Return the (x, y) coordinate for the center point of the cell that contains the specified text.  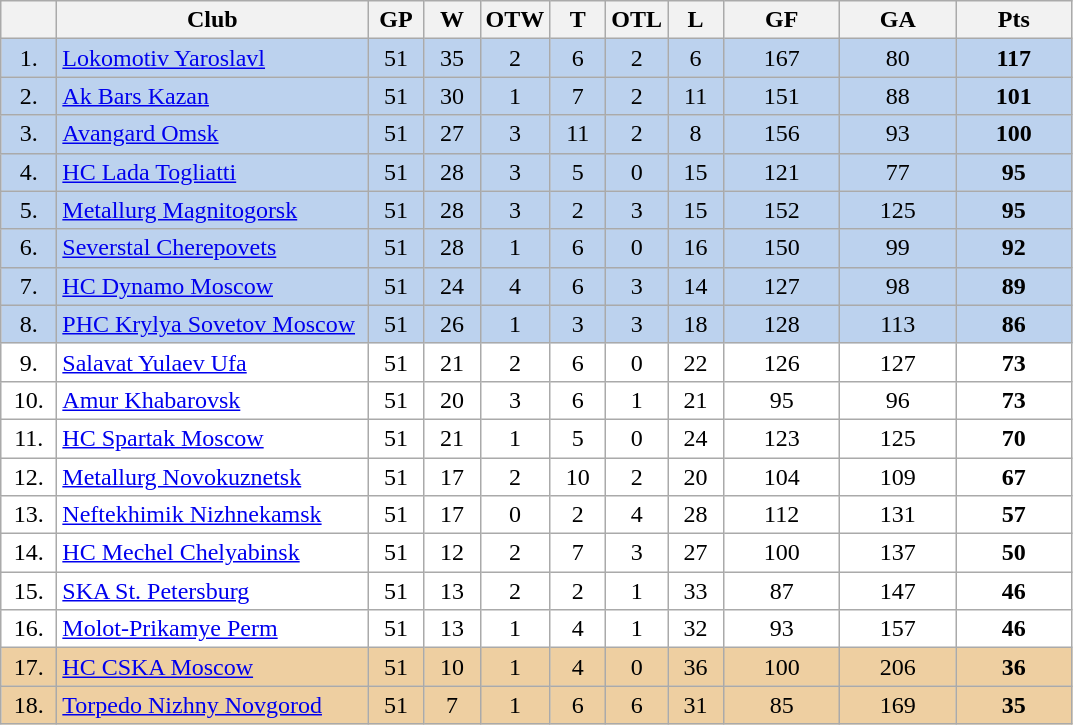
OTW (515, 20)
31 (696, 705)
Molot-Prikamye Perm (212, 629)
33 (696, 591)
32 (696, 629)
80 (898, 58)
OTL (637, 20)
109 (898, 477)
17. (29, 667)
128 (782, 324)
167 (782, 58)
13. (29, 515)
Ak Bars Kazan (212, 96)
30 (452, 96)
70 (1014, 438)
9. (29, 362)
T (578, 20)
86 (1014, 324)
126 (782, 362)
8 (696, 134)
L (696, 20)
Severstal Cherepovets (212, 248)
121 (782, 172)
15. (29, 591)
14 (696, 286)
101 (1014, 96)
99 (898, 248)
77 (898, 172)
6. (29, 248)
18 (696, 324)
157 (898, 629)
14. (29, 553)
HC Spartak Moscow (212, 438)
12. (29, 477)
85 (782, 705)
88 (898, 96)
112 (782, 515)
Amur Khabarovsk (212, 400)
Metallurg Novokuznetsk (212, 477)
3. (29, 134)
Avangard Omsk (212, 134)
92 (1014, 248)
Lokomotiv Yaroslavl (212, 58)
147 (898, 591)
98 (898, 286)
57 (1014, 515)
Salavat Yulaev Ufa (212, 362)
169 (898, 705)
12 (452, 553)
10. (29, 400)
22 (696, 362)
26 (452, 324)
156 (782, 134)
67 (1014, 477)
HC Mechel Chelyabinsk (212, 553)
89 (1014, 286)
96 (898, 400)
11. (29, 438)
16 (696, 248)
7. (29, 286)
4. (29, 172)
206 (898, 667)
150 (782, 248)
Club (212, 20)
8. (29, 324)
123 (782, 438)
Torpedo Nizhny Novgorod (212, 705)
18. (29, 705)
117 (1014, 58)
87 (782, 591)
GF (782, 20)
Pts (1014, 20)
Neftekhimik Nizhnekamsk (212, 515)
152 (782, 210)
GP (396, 20)
2. (29, 96)
5. (29, 210)
GA (898, 20)
113 (898, 324)
104 (782, 477)
137 (898, 553)
151 (782, 96)
W (452, 20)
16. (29, 629)
HC Dynamo Moscow (212, 286)
PHC Krylya Sovetov Moscow (212, 324)
131 (898, 515)
HC Lada Togliatti (212, 172)
HC CSKA Moscow (212, 667)
1. (29, 58)
Metallurg Magnitogorsk (212, 210)
SKA St. Petersburg (212, 591)
50 (1014, 553)
